Output the [x, y] coordinate of the center of the cell containing the given text.  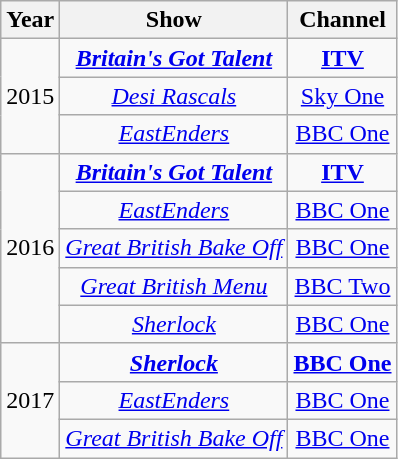
BBC Two [342, 286]
2017 [30, 400]
Great British Menu [174, 286]
Show [174, 20]
2015 [30, 96]
Sky One [342, 96]
Year [30, 20]
2016 [30, 248]
Desi Rascals [174, 96]
Channel [342, 20]
